For the text-containing cell, return its midpoint in (x, y) coordinate format. 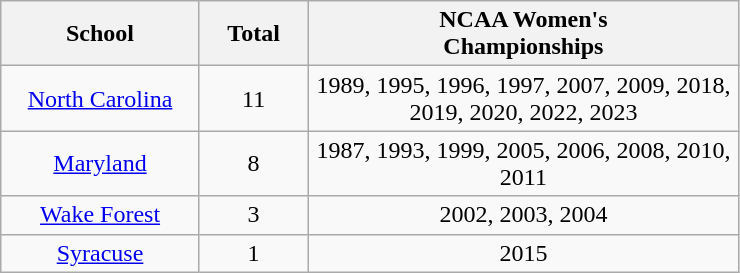
School (100, 34)
Syracuse (100, 253)
Total (254, 34)
1989, 1995, 1996, 1997, 2007, 2009, 2018, 2019, 2020, 2022, 2023 (524, 98)
2015 (524, 253)
11 (254, 98)
Maryland (100, 164)
3 (254, 215)
North Carolina (100, 98)
1987, 1993, 1999, 2005, 2006, 2008, 2010, 2011 (524, 164)
NCAA Women'sChampionships (524, 34)
8 (254, 164)
Wake Forest (100, 215)
1 (254, 253)
2002, 2003, 2004 (524, 215)
